Extract the [X, Y] coordinate from the center of the cell holding the provided text.  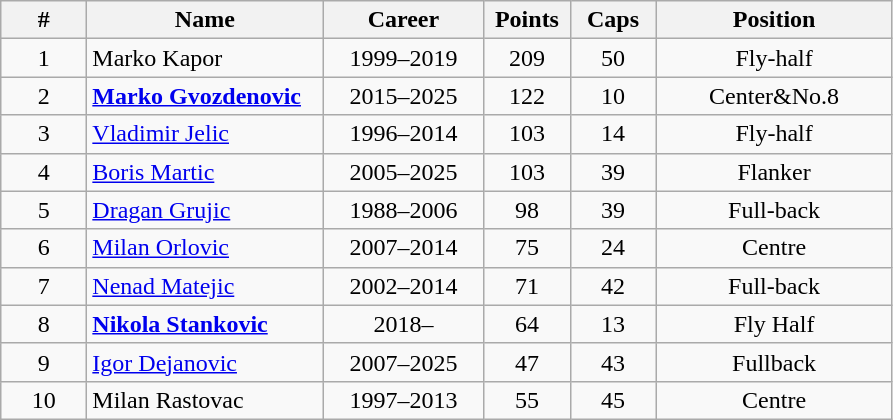
45 [613, 400]
2005–2025 [404, 172]
Career [404, 20]
Caps [613, 20]
Center&No.8 [774, 96]
13 [613, 324]
4 [44, 172]
Fly Half [774, 324]
50 [613, 58]
64 [527, 324]
2018– [404, 324]
Marko Gvozdenovic [205, 96]
5 [44, 210]
55 [527, 400]
43 [613, 362]
2007–2014 [404, 248]
209 [527, 58]
Milan Orlovic [205, 248]
Dragan Grujic [205, 210]
42 [613, 286]
2015–2025 [404, 96]
Points [527, 20]
Position [774, 20]
1 [44, 58]
1999–2019 [404, 58]
2 [44, 96]
2002–2014 [404, 286]
# [44, 20]
9 [44, 362]
75 [527, 248]
98 [527, 210]
Igor Dejanovic [205, 362]
Vladimir Jelic [205, 134]
122 [527, 96]
1997–2013 [404, 400]
14 [613, 134]
Nenad Matejic [205, 286]
3 [44, 134]
1988–2006 [404, 210]
Boris Martic [205, 172]
8 [44, 324]
Nikola Stankovic [205, 324]
6 [44, 248]
Flanker [774, 172]
71 [527, 286]
7 [44, 286]
Marko Kapor [205, 58]
Milan Rastovac [205, 400]
47 [527, 362]
1996–2014 [404, 134]
Name [205, 20]
24 [613, 248]
2007–2025 [404, 362]
Fullback [774, 362]
